Output the (x, y) coordinate of the center of the cell containing the given text.  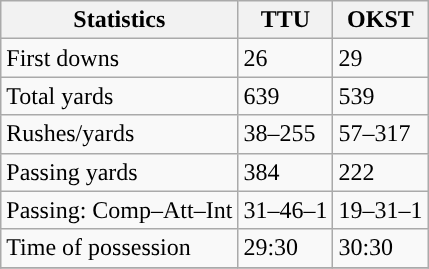
Passing: Comp–Att–Int (120, 210)
29:30 (286, 248)
30:30 (380, 248)
222 (380, 172)
TTU (286, 20)
Passing yards (120, 172)
Total yards (120, 96)
57–317 (380, 134)
19–31–1 (380, 210)
38–255 (286, 134)
Rushes/yards (120, 134)
539 (380, 96)
29 (380, 58)
26 (286, 58)
First downs (120, 58)
OKST (380, 20)
Statistics (120, 20)
384 (286, 172)
Time of possession (120, 248)
31–46–1 (286, 210)
639 (286, 96)
